Detect which cell encompasses the target text, then output its (x, y) center coordinate. 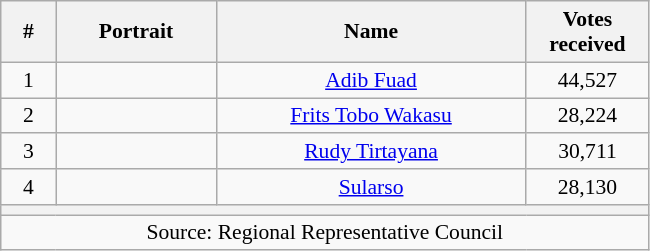
44,527 (588, 80)
3 (28, 152)
Frits Tobo Wakasu (371, 116)
1 (28, 80)
2 (28, 116)
Portrait (136, 32)
Name (371, 32)
28,224 (588, 116)
4 (28, 187)
Source: Regional Representative Council (325, 233)
Rudy Tirtayana (371, 152)
Votes received (588, 32)
Sularso (371, 187)
30,711 (588, 152)
# (28, 32)
28,130 (588, 187)
Adib Fuad (371, 80)
